Provide the [X, Y] coordinate of the cell's center where the given text is located.  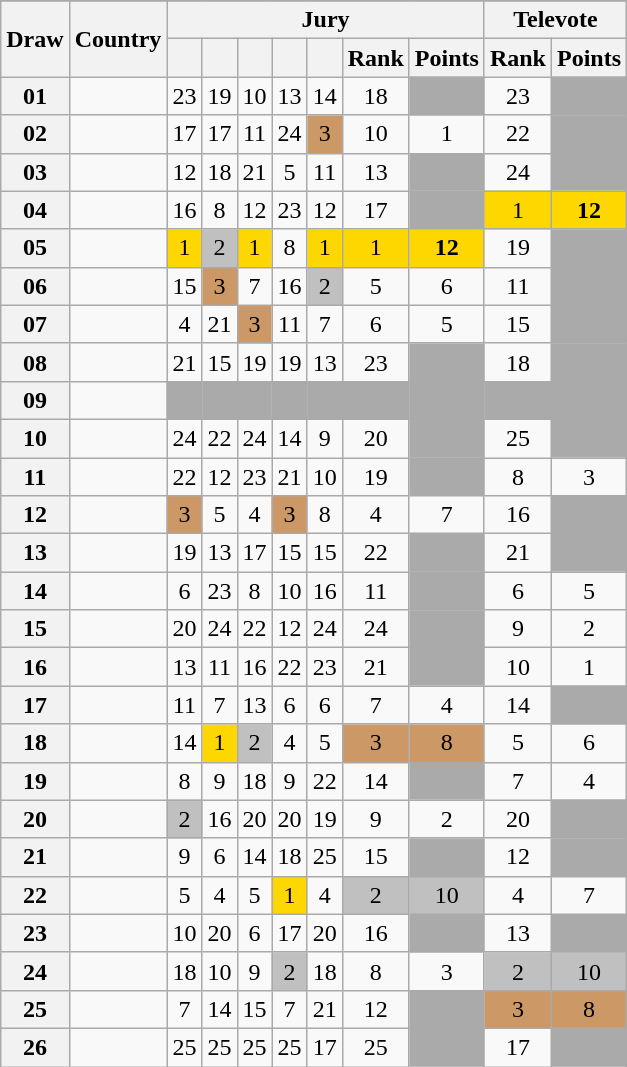
02 [35, 134]
Country [118, 39]
04 [35, 210]
Jury [326, 20]
Televote [555, 20]
06 [35, 286]
08 [35, 362]
07 [35, 324]
26 [35, 1047]
09 [35, 400]
01 [35, 96]
05 [35, 248]
03 [35, 172]
Draw [35, 39]
